Find where the given text appears and provide that cell's center as (x, y) coordinate. 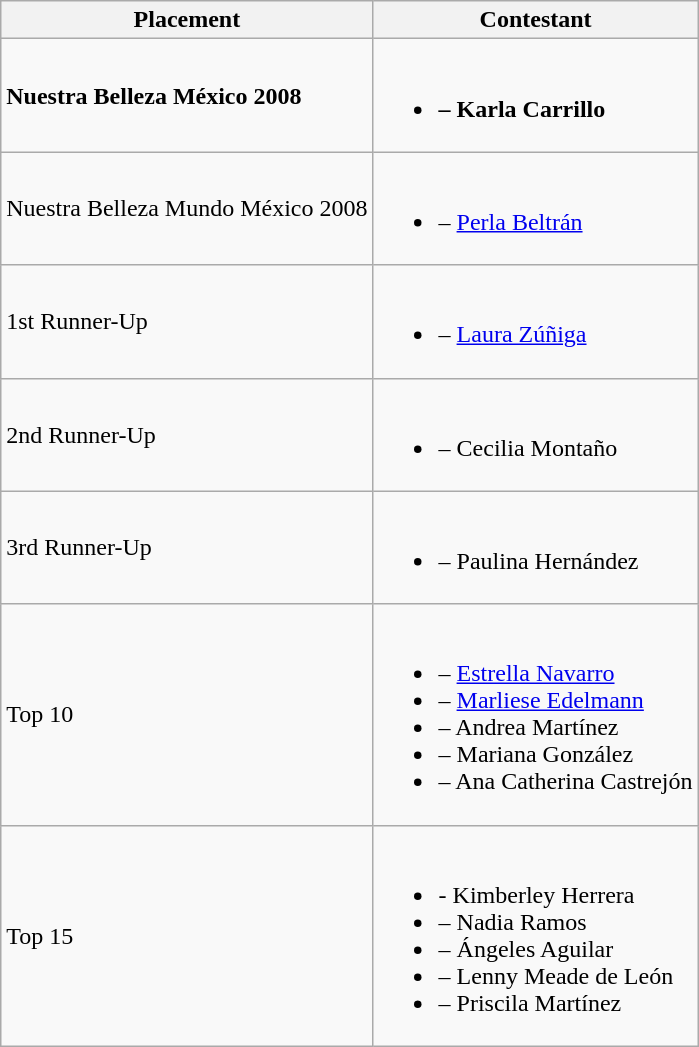
– Cecilia Montaño (536, 434)
Nuestra Belleza México 2008 (187, 96)
3rd Runner-Up (187, 548)
Placement (187, 20)
- Kimberley Herrera – Nadia Ramos – Ángeles Aguilar – Lenny Meade de León – Priscila Martínez (536, 936)
Top 10 (187, 714)
2nd Runner-Up (187, 434)
Top 15 (187, 936)
– Laura Zúñiga (536, 322)
Contestant (536, 20)
– Estrella Navarro – Marliese Edelmann – Andrea Martínez – Mariana González – Ana Catherina Castrejón (536, 714)
– Karla Carrillo (536, 96)
1st Runner-Up (187, 322)
– Paulina Hernández (536, 548)
– Perla Beltrán (536, 208)
Nuestra Belleza Mundo México 2008 (187, 208)
